Find where the given text appears and provide that cell's center as (X, Y) coordinate. 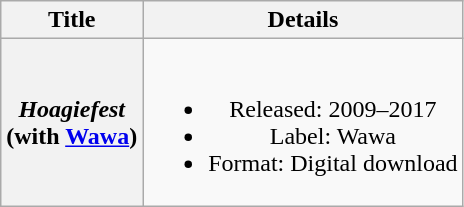
Title (72, 20)
Hoagiefest (with Wawa) (72, 122)
Released: 2009–2017Label: WawaFormat: Digital download (303, 122)
Details (303, 20)
